Capture the cell that displays the provided text and extract its [X, Y] central coordinate. 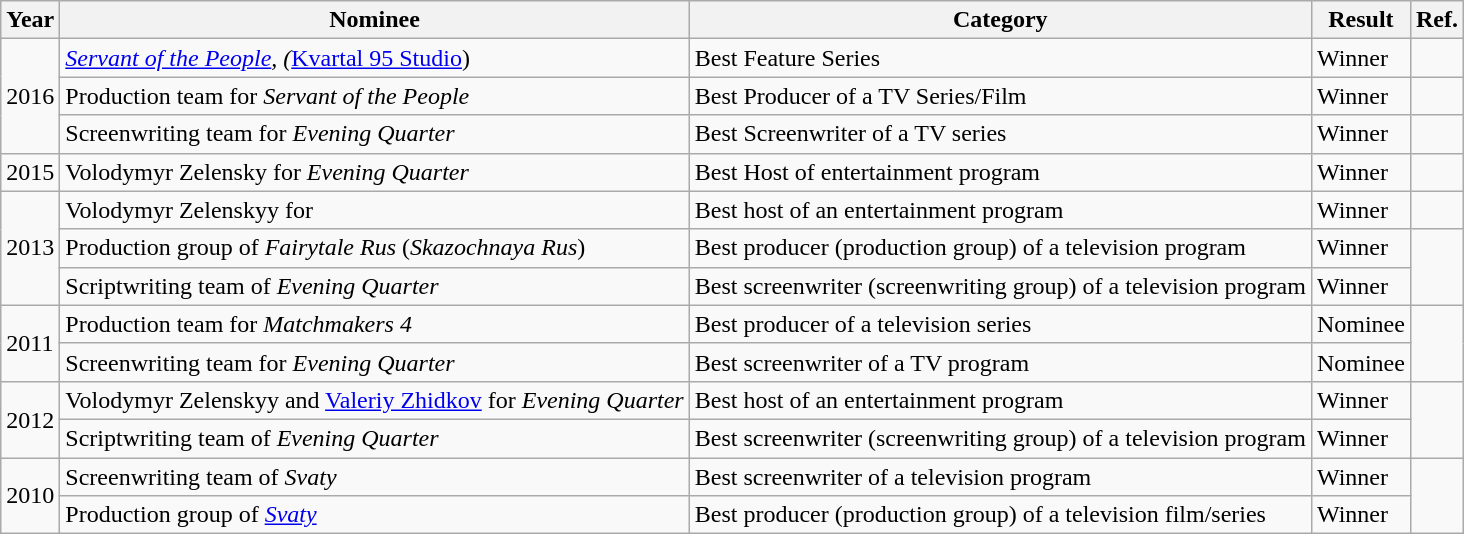
Production team for Matchmakers 4 [374, 324]
2012 [30, 419]
Servant of the People, (Kvartal 95 Studio) [374, 58]
Volodymyr Zelenskyy and Valeriy Zhidkov for Evening Quarter [374, 400]
Best Screenwriter of a TV series [1000, 134]
Screenwriting team of Svaty [374, 477]
2016 [30, 96]
Volodymyr Zelensky for Evening Quarter [374, 172]
Best Host of entertainment program [1000, 172]
Year [30, 20]
2011 [30, 343]
Best screenwriter of a television program [1000, 477]
Production group of Svaty [374, 515]
Best producer (production group) of a television film/series [1000, 515]
Production group of Fairytale Rus (Skazochnaya Rus) [374, 248]
Best producer of a television series [1000, 324]
Best Feature Series [1000, 58]
Category [1000, 20]
Best Producer of a TV Series/Film [1000, 96]
Best producer (production group) of a television program [1000, 248]
Volodymyr Zelenskyy for [374, 210]
Best screenwriter of a TV program [1000, 362]
Result [1360, 20]
Ref. [1436, 20]
2015 [30, 172]
Production team for Servant of the People [374, 96]
2013 [30, 248]
2010 [30, 496]
